Capture the cell that displays the provided text and extract its (x, y) central coordinate. 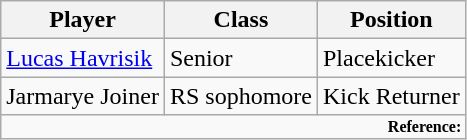
Placekicker (391, 58)
Player (83, 20)
Jarmarye Joiner (83, 96)
RS sophomore (240, 96)
Class (240, 20)
Kick Returner (391, 96)
Senior (240, 58)
Lucas Havrisik (83, 58)
Position (391, 20)
Reference: (233, 127)
